Identify which cell holds the provided text, then report its [x, y] central coordinate. 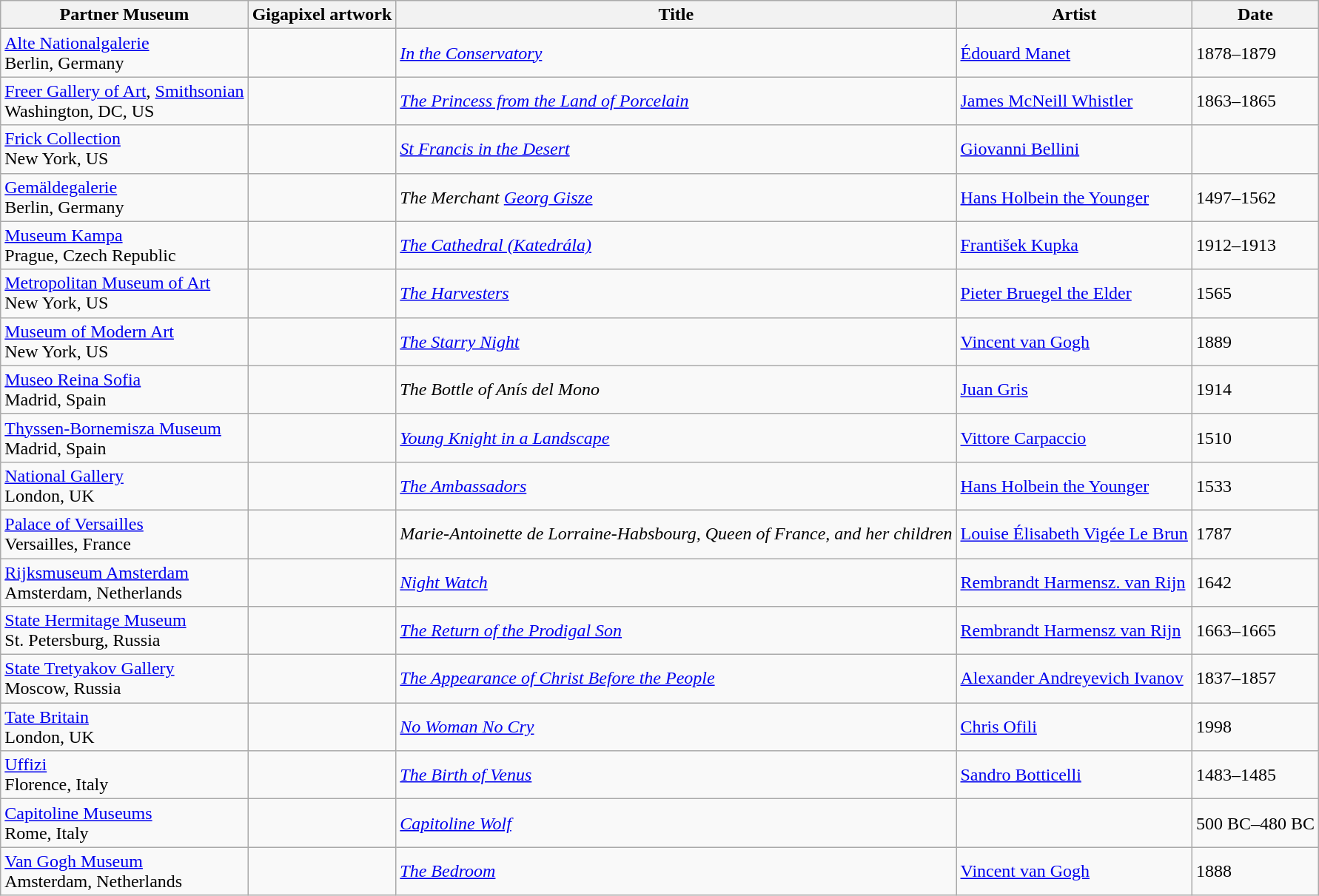
The Cathedral (Katedrála) [677, 246]
Capitoline Wolf [677, 823]
Museum of Modern Art New York, US [124, 342]
1787 [1255, 534]
Juan Gris [1074, 389]
Pieter Bruegel the Elder [1074, 293]
1663–1665 [1255, 630]
1483–1485 [1255, 775]
Tate Britain London, UK [124, 727]
Sandro Botticelli [1074, 775]
The Bedroom [677, 872]
Artist [1074, 15]
Giovanni Bellini [1074, 149]
James McNeill Whistler [1074, 101]
Night Watch [677, 582]
Freer Gallery of Art, Smithsonian Washington, DC, US [124, 101]
The Harvesters [677, 293]
The Princess from the Land of Porcelain [677, 101]
Gigapixel artwork [322, 15]
Alte Nationalgalerie Berlin, Germany [124, 53]
1889 [1255, 342]
1888 [1255, 872]
Rembrandt Harmensz. van Rijn [1074, 582]
Metropolitan Museum of Art New York, US [124, 293]
Chris Ofili [1074, 727]
1533 [1255, 485]
Frick Collection New York, US [124, 149]
National Gallery London, UK [124, 485]
Gemäldegalerie Berlin, Germany [124, 197]
Rijksmuseum Amsterdam Amsterdam, Netherlands [124, 582]
Museo Reina Sofia Madrid, Spain [124, 389]
1497–1562 [1255, 197]
St Francis in the Desert [677, 149]
Uffizi Florence, Italy [124, 775]
The Appearance of Christ Before the People [677, 679]
The Bottle of Anís del Mono [677, 389]
Rembrandt Harmensz van Rijn [1074, 630]
Date [1255, 15]
1510 [1255, 438]
1565 [1255, 293]
Partner Museum [124, 15]
1642 [1255, 582]
1863–1865 [1255, 101]
Édouard Manet [1074, 53]
1837–1857 [1255, 679]
The Return of the Prodigal Son [677, 630]
The Ambassadors [677, 485]
Museum Kampa Prague, Czech Republic [124, 246]
1998 [1255, 727]
Thyssen-Bornemisza Museum Madrid, Spain [124, 438]
The Birth of Venus [677, 775]
1914 [1255, 389]
In the Conservatory [677, 53]
State Hermitage Museum St. Petersburg, Russia [124, 630]
Alexander Andreyevich Ivanov [1074, 679]
The Starry Night [677, 342]
Capitoline Museums Rome, Italy [124, 823]
No Woman No Cry [677, 727]
Palace of Versailles Versailles, France [124, 534]
Louise Élisabeth Vigée Le Brun [1074, 534]
Van Gogh Museum Amsterdam, Netherlands [124, 872]
Title [677, 15]
1912–1913 [1255, 246]
The Merchant Georg Gisze [677, 197]
500 BC–480 BC [1255, 823]
Vittore Carpaccio [1074, 438]
Marie-Antoinette de Lorraine-Habsbourg, Queen of France, and her children [677, 534]
Young Knight in a Landscape [677, 438]
1878–1879 [1255, 53]
František Kupka [1074, 246]
State Tretyakov Gallery Moscow, Russia [124, 679]
